For the text-containing cell, return its midpoint in [X, Y] coordinate format. 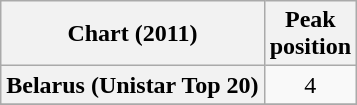
Belarus (Unistar Top 20) [132, 85]
Chart (2011) [132, 34]
Peakposition [310, 34]
4 [310, 85]
